Return the [X, Y] coordinate for the center point of the cell that contains the specified text.  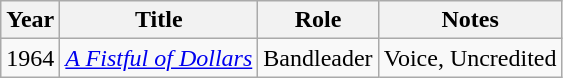
Role [318, 20]
Bandleader [318, 58]
1964 [30, 58]
A Fistful of Dollars [159, 58]
Title [159, 20]
Year [30, 20]
Voice, Uncredited [470, 58]
Notes [470, 20]
